Extract the [x, y] coordinate from the center of the cell holding the provided text.  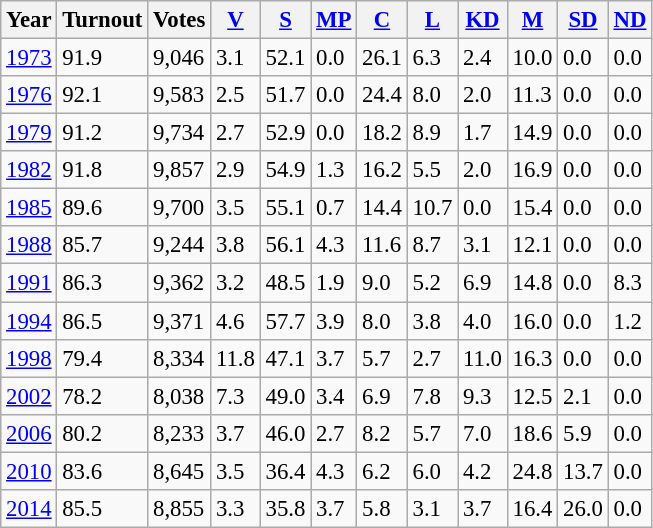
57.7 [285, 321]
2014 [29, 509]
92.1 [102, 95]
1994 [29, 321]
8.7 [432, 245]
2.9 [236, 170]
9.0 [382, 283]
Votes [180, 20]
16.0 [532, 321]
9,244 [180, 245]
11.0 [483, 358]
1973 [29, 58]
M [532, 20]
1979 [29, 133]
85.7 [102, 245]
14.9 [532, 133]
4.6 [236, 321]
16.4 [532, 509]
12.1 [532, 245]
26.1 [382, 58]
2.4 [483, 58]
9,857 [180, 170]
11.3 [532, 95]
8,038 [180, 396]
1988 [29, 245]
86.3 [102, 283]
46.0 [285, 433]
2010 [29, 471]
9,362 [180, 283]
16.3 [532, 358]
1.9 [334, 283]
7.3 [236, 396]
8.2 [382, 433]
1976 [29, 95]
3.2 [236, 283]
1.7 [483, 133]
8.9 [432, 133]
89.6 [102, 208]
7.8 [432, 396]
12.5 [532, 396]
10.7 [432, 208]
Year [29, 20]
S [285, 20]
36.4 [285, 471]
1991 [29, 283]
1.2 [630, 321]
ND [630, 20]
8,233 [180, 433]
56.1 [285, 245]
16.2 [382, 170]
3.4 [334, 396]
26.0 [583, 509]
18.6 [532, 433]
1998 [29, 358]
4.2 [483, 471]
0.7 [334, 208]
SD [583, 20]
9.3 [483, 396]
18.2 [382, 133]
52.9 [285, 133]
8.3 [630, 283]
16.9 [532, 170]
51.7 [285, 95]
83.6 [102, 471]
54.9 [285, 170]
6.3 [432, 58]
5.2 [432, 283]
5.5 [432, 170]
V [236, 20]
2.1 [583, 396]
47.1 [285, 358]
2.5 [236, 95]
11.8 [236, 358]
L [432, 20]
14.4 [382, 208]
6.2 [382, 471]
8,645 [180, 471]
14.8 [532, 283]
4.0 [483, 321]
5.8 [382, 509]
86.5 [102, 321]
10.0 [532, 58]
24.4 [382, 95]
9,046 [180, 58]
80.2 [102, 433]
55.1 [285, 208]
C [382, 20]
9,583 [180, 95]
1.3 [334, 170]
2006 [29, 433]
24.8 [532, 471]
9,700 [180, 208]
8,334 [180, 358]
MP [334, 20]
15.4 [532, 208]
7.0 [483, 433]
1982 [29, 170]
13.7 [583, 471]
49.0 [285, 396]
48.5 [285, 283]
Turnout [102, 20]
5.9 [583, 433]
52.1 [285, 58]
91.8 [102, 170]
KD [483, 20]
35.8 [285, 509]
9,371 [180, 321]
11.6 [382, 245]
85.5 [102, 509]
79.4 [102, 358]
91.2 [102, 133]
9,734 [180, 133]
1985 [29, 208]
3.9 [334, 321]
78.2 [102, 396]
91.9 [102, 58]
8,855 [180, 509]
6.0 [432, 471]
3.3 [236, 509]
2002 [29, 396]
